Find where the given text appears and provide that cell's center as (X, Y) coordinate. 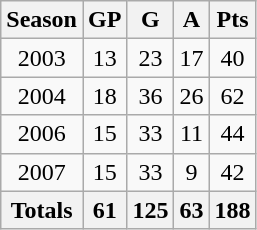
9 (192, 172)
62 (232, 96)
2003 (42, 58)
125 (150, 210)
63 (192, 210)
Season (42, 20)
17 (192, 58)
18 (104, 96)
42 (232, 172)
26 (192, 96)
GP (104, 20)
188 (232, 210)
2007 (42, 172)
Pts (232, 20)
Totals (42, 210)
36 (150, 96)
G (150, 20)
23 (150, 58)
44 (232, 134)
11 (192, 134)
A (192, 20)
40 (232, 58)
13 (104, 58)
2006 (42, 134)
2004 (42, 96)
61 (104, 210)
